From the cell containing the given text, extract its center point as (X, Y) coordinate. 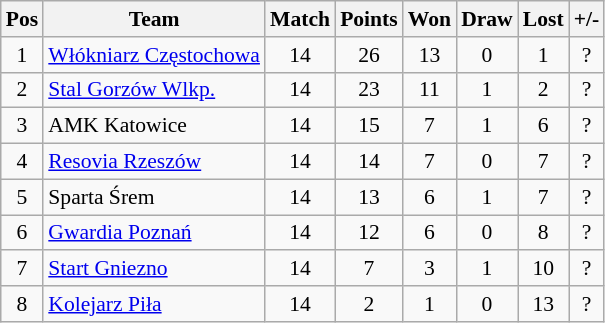
Gwardia Poznań (154, 233)
Stal Gorzów Wlkp. (154, 90)
Match (300, 19)
Lost (544, 19)
Resovia Rzeszów (154, 162)
+/- (587, 19)
23 (369, 90)
Pos (22, 19)
10 (544, 269)
12 (369, 233)
AMK Katowice (154, 126)
Kolejarz Piła (154, 304)
15 (369, 126)
Draw (487, 19)
Sparta Śrem (154, 197)
Start Gniezno (154, 269)
Points (369, 19)
11 (430, 90)
4 (22, 162)
26 (369, 55)
Team (154, 19)
Włókniarz Częstochowa (154, 55)
5 (22, 197)
Won (430, 19)
